Capture the cell that displays the provided text and extract its [x, y] central coordinate. 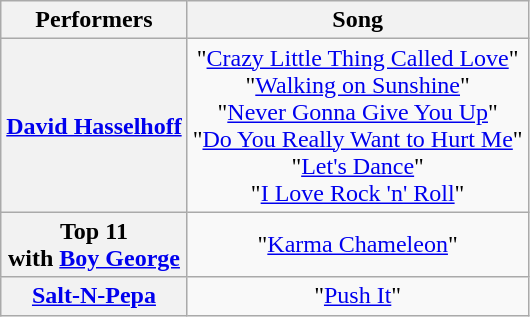
Performers [94, 20]
"Push It" [358, 296]
"Karma Chameleon" [358, 244]
Top 11with Boy George [94, 244]
Salt-N-Pepa [94, 296]
Song [358, 20]
David Hasselhoff [94, 126]
"Crazy Little Thing Called Love""Walking on Sunshine""Never Gonna Give You Up""Do You Really Want to Hurt Me""Let's Dance""I Love Rock 'n' Roll" [358, 126]
